Determine the (X, Y) coordinate at the center of the cell enclosing the given text.  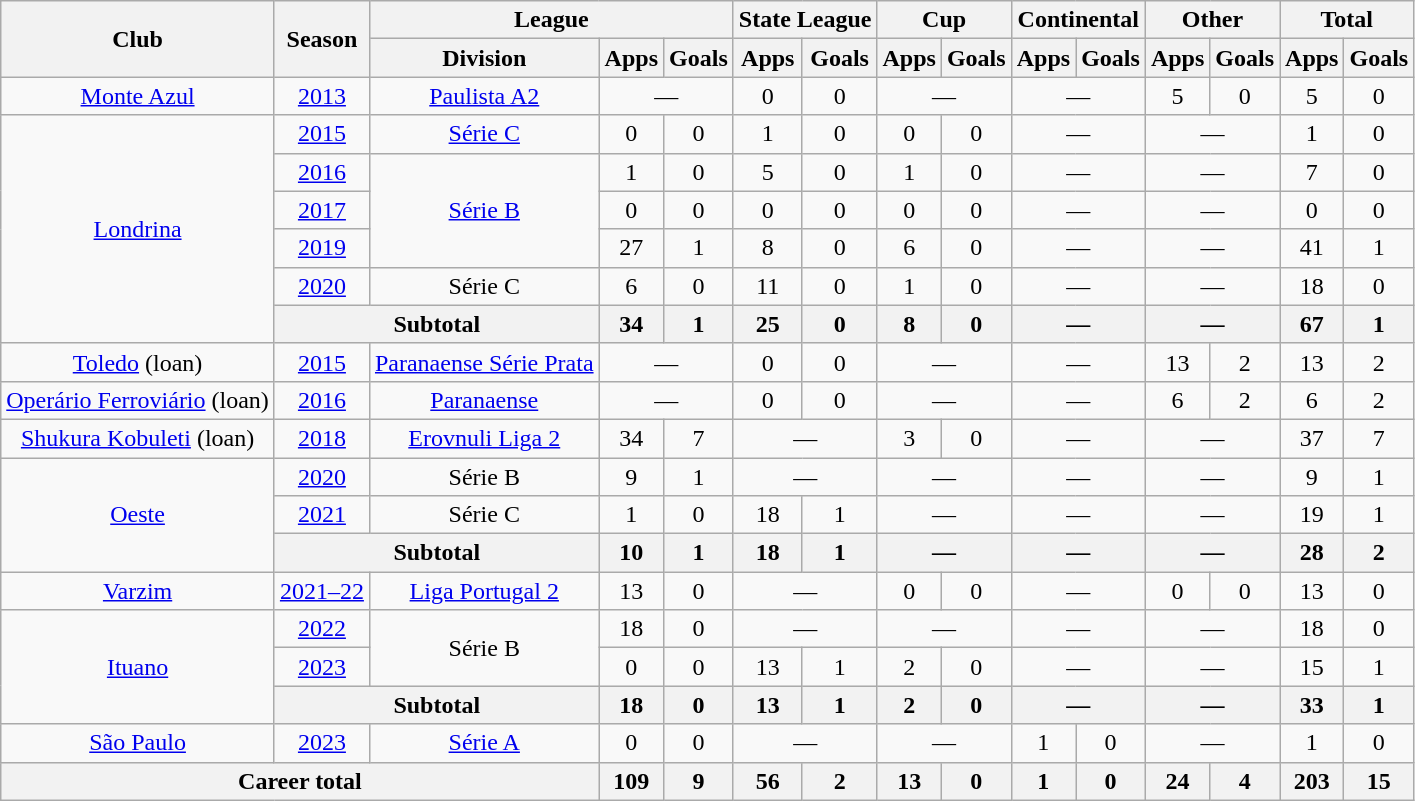
Shukura Kobuleti (loan) (138, 438)
4 (1245, 781)
67 (1312, 324)
Paranaense Série Prata (484, 362)
2021–22 (322, 591)
Continental (1078, 20)
Liga Portugal 2 (484, 591)
Career total (300, 781)
203 (1312, 781)
Monte Azul (138, 96)
19 (1312, 515)
Cup (944, 20)
Ituano (138, 667)
League (551, 20)
27 (631, 248)
3 (909, 438)
Londrina (138, 229)
24 (1177, 781)
Total (1347, 20)
Paranaense (484, 400)
Erovnuli Liga 2 (484, 438)
State League (805, 20)
Oeste (138, 515)
2017 (322, 210)
São Paulo (138, 743)
Division (484, 58)
2022 (322, 629)
2013 (322, 96)
28 (1312, 553)
109 (631, 781)
25 (768, 324)
Paulista A2 (484, 96)
Season (322, 39)
Club (138, 39)
2018 (322, 438)
11 (768, 286)
Varzim (138, 591)
Toledo (loan) (138, 362)
2021 (322, 515)
2019 (322, 248)
56 (768, 781)
41 (1312, 248)
Série A (484, 743)
Other (1212, 20)
10 (631, 553)
Operário Ferroviário (loan) (138, 400)
37 (1312, 438)
33 (1312, 705)
